Identify which cell holds the provided text, then report its (X, Y) central coordinate. 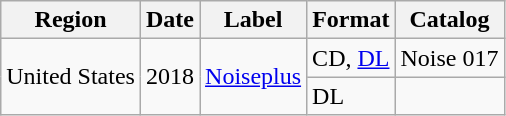
Catalog (450, 20)
CD, DL (351, 58)
2018 (170, 77)
Noiseplus (254, 77)
United States (71, 77)
Date (170, 20)
Region (71, 20)
Noise 017 (450, 58)
Format (351, 20)
DL (351, 96)
Label (254, 20)
